For the text-containing cell, return its midpoint in (x, y) coordinate format. 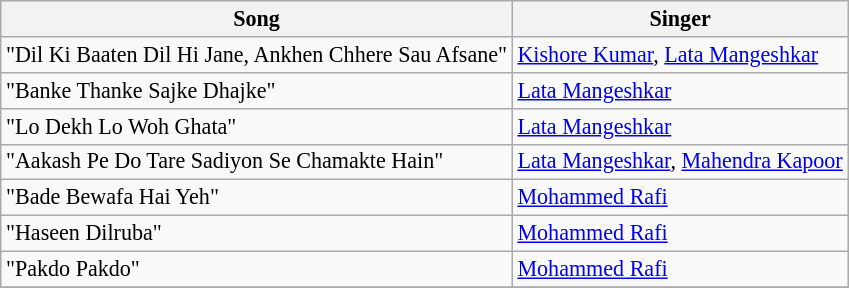
Lata Mangeshkar, Mahendra Kapoor (680, 162)
Kishore Kumar, Lata Mangeshkar (680, 54)
"Haseen Dilruba" (257, 233)
"Aakash Pe Do Tare Sadiyon Se Chamakte Hain" (257, 162)
"Bade Bewafa Hai Yeh" (257, 198)
Song (257, 18)
"Dil Ki Baaten Dil Hi Jane, Ankhen Chhere Sau Afsane" (257, 54)
"Lo Dekh Lo Woh Ghata" (257, 126)
"Pakdo Pakdo" (257, 269)
Singer (680, 18)
"Banke Thanke Sajke Dhajke" (257, 90)
